Identify which cell holds the provided text, then report its (X, Y) central coordinate. 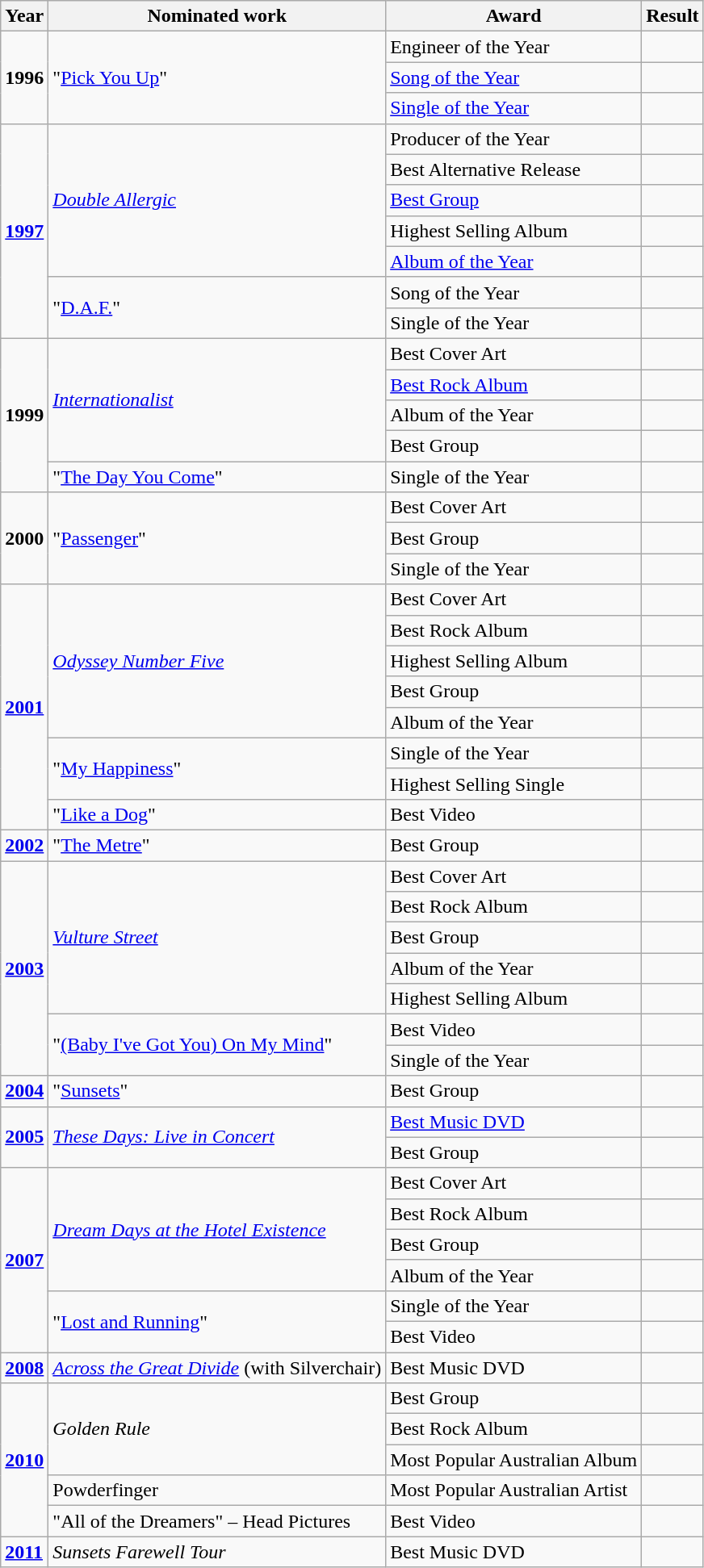
2002 (24, 845)
Odyssey Number Five (217, 661)
Best Alternative Release (513, 169)
Internationalist (217, 399)
Dream Days at the Hotel Existence (217, 1229)
Result (673, 16)
Producer of the Year (513, 139)
Highest Selling Single (513, 784)
"The Metre" (217, 845)
Nominated work (217, 16)
These Days: Live in Concert (217, 1137)
1996 (24, 77)
Most Popular Australian Album (513, 1460)
2001 (24, 707)
Across the Great Divide (with Silverchair) (217, 1368)
1997 (24, 231)
2004 (24, 1091)
"Lost and Running" (217, 1321)
Powderfinger (217, 1491)
Award (513, 16)
"My Happiness" (217, 768)
2008 (24, 1368)
2005 (24, 1137)
Most Popular Australian Artist (513, 1491)
1999 (24, 415)
"Pick You Up" (217, 77)
Year (24, 16)
Vulture Street (217, 937)
2000 (24, 538)
2011 (24, 1552)
"Passenger" (217, 538)
"The Day You Come" (217, 477)
Sunsets Farewell Tour (217, 1552)
2003 (24, 968)
"D.A.F." (217, 307)
Double Allergic (217, 200)
Golden Rule (217, 1429)
"Sunsets" (217, 1091)
2010 (24, 1460)
"All of the Dreamers" – Head Pictures (217, 1521)
2007 (24, 1260)
"Like a Dog" (217, 814)
Engineer of the Year (513, 47)
"(Baby I've Got You) On My Mind" (217, 1045)
